Identify which cell holds the provided text, then report its [x, y] central coordinate. 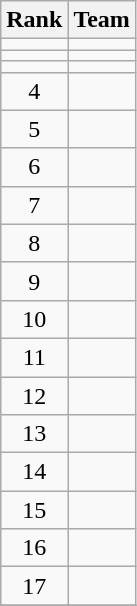
5 [34, 129]
8 [34, 243]
Rank [34, 20]
Team [102, 20]
13 [34, 434]
6 [34, 167]
16 [34, 548]
15 [34, 510]
4 [34, 91]
11 [34, 357]
10 [34, 319]
17 [34, 586]
12 [34, 395]
7 [34, 205]
14 [34, 472]
9 [34, 281]
